Detect which cell encompasses the target text, then output its (X, Y) center coordinate. 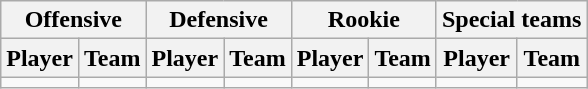
Defensive (218, 20)
Special teams (511, 20)
Rookie (364, 20)
Offensive (74, 20)
